Pinpoint the cell where the given text exists, returning its (x, y) midpoint coordinate. 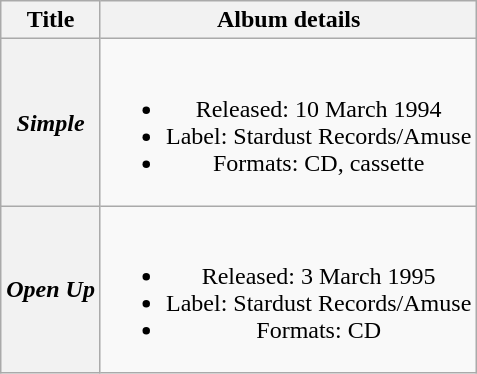
Simple (51, 122)
Album details (288, 20)
Released: 3 March 1995Label: Stardust Records/AmuseFormats: CD (288, 290)
Released: 10 March 1994Label: Stardust Records/AmuseFormats: CD, cassette (288, 122)
Open Up (51, 290)
Title (51, 20)
